Search for the cell housing the specified text and yield its [x, y] center coordinate. 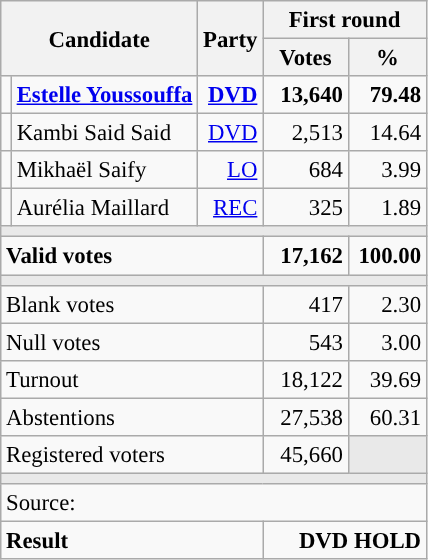
45,660 [306, 455]
79.48 [387, 95]
% [387, 58]
3.00 [387, 342]
684 [306, 170]
First round [345, 20]
Party [230, 38]
417 [306, 304]
Abstentions [132, 417]
100.00 [387, 256]
LO [230, 170]
Votes [306, 58]
39.69 [387, 379]
18,122 [306, 379]
Estelle Youssouffa [104, 95]
325 [306, 208]
Result [132, 540]
2,513 [306, 133]
Blank votes [132, 304]
Kambi Said Said [104, 133]
Registered voters [132, 455]
2.30 [387, 304]
Source: [214, 503]
14.64 [387, 133]
1.89 [387, 208]
543 [306, 342]
27,538 [306, 417]
13,640 [306, 95]
Mikhaël Saify [104, 170]
DVD HOLD [345, 540]
60.31 [387, 417]
17,162 [306, 256]
Aurélia Maillard [104, 208]
3.99 [387, 170]
REC [230, 208]
Null votes [132, 342]
Turnout [132, 379]
Valid votes [132, 256]
Candidate [100, 38]
